Locate the cell with the specified text and output its (X, Y) center coordinate. 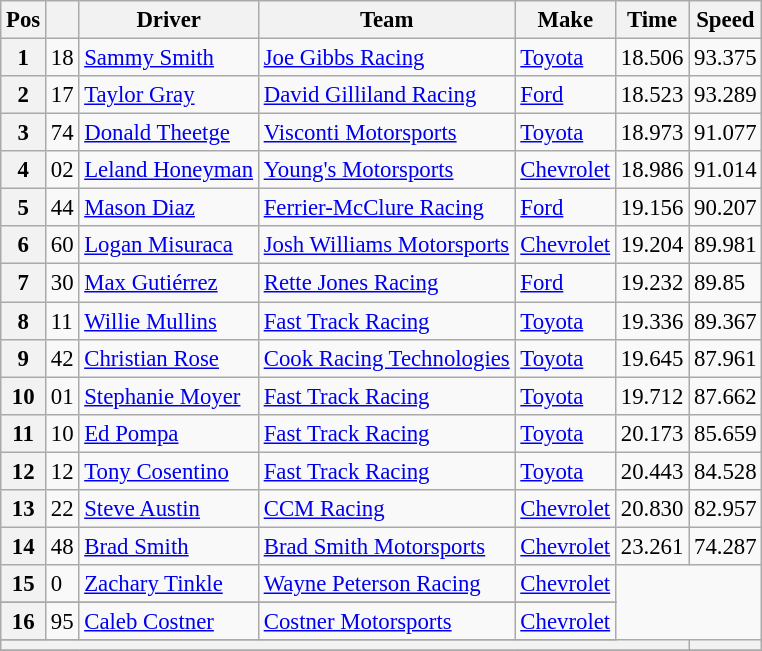
3 (24, 133)
2 (24, 95)
23.261 (652, 546)
Sammy Smith (169, 58)
Team (386, 20)
85.659 (726, 433)
18 (62, 58)
Josh Williams Motorsports (386, 245)
19.645 (652, 358)
14 (24, 546)
Stephanie Moyer (169, 396)
74.287 (726, 546)
18.523 (652, 95)
Willie Mullins (169, 321)
Logan Misuraca (169, 245)
19.204 (652, 245)
Driver (169, 20)
Young's Motorsports (386, 170)
87.961 (726, 358)
Zachary Tinkle (169, 584)
20.173 (652, 433)
6 (24, 245)
60 (62, 245)
Taylor Gray (169, 95)
15 (24, 584)
89.367 (726, 321)
CCM Racing (386, 509)
David Gilliland Racing (386, 95)
0 (62, 584)
74 (62, 133)
Brad Smith (169, 546)
4 (24, 170)
Leland Honeyman (169, 170)
87.662 (726, 396)
90.207 (726, 208)
Brad Smith Motorsports (386, 546)
19.156 (652, 208)
Caleb Costner (169, 621)
42 (62, 358)
93.375 (726, 58)
Visconti Motorsports (386, 133)
Max Gutiérrez (169, 283)
89.981 (726, 245)
30 (62, 283)
8 (24, 321)
13 (24, 509)
20.443 (652, 471)
18.986 (652, 170)
Cook Racing Technologies (386, 358)
Make (565, 20)
Ferrier-McClure Racing (386, 208)
7 (24, 283)
91.077 (726, 133)
19.712 (652, 396)
95 (62, 621)
16 (24, 621)
Speed (726, 20)
19.232 (652, 283)
Donald Theetge (169, 133)
17 (62, 95)
Tony Cosentino (169, 471)
93.289 (726, 95)
Costner Motorsports (386, 621)
Time (652, 20)
Joe Gibbs Racing (386, 58)
Ed Pompa (169, 433)
82.957 (726, 509)
Steve Austin (169, 509)
1 (24, 58)
19.336 (652, 321)
18.506 (652, 58)
02 (62, 170)
5 (24, 208)
Wayne Peterson Racing (386, 584)
44 (62, 208)
20.830 (652, 509)
9 (24, 358)
22 (62, 509)
84.528 (726, 471)
91.014 (726, 170)
Christian Rose (169, 358)
89.85 (726, 283)
Rette Jones Racing (386, 283)
01 (62, 396)
48 (62, 546)
18.973 (652, 133)
Mason Diaz (169, 208)
Pos (24, 20)
